Capture the cell that displays the provided text and extract its (x, y) central coordinate. 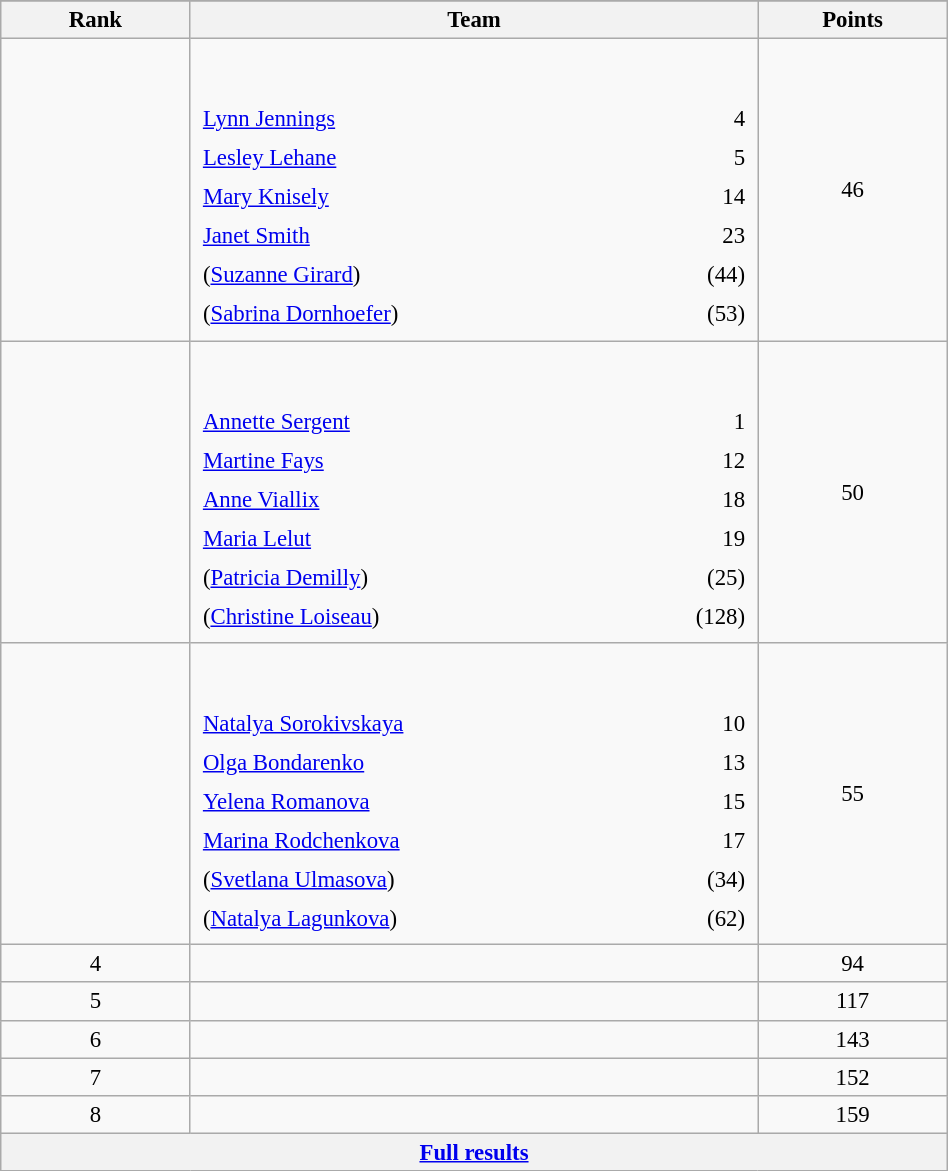
(Svetlana Ulmasova) (422, 880)
Lynn Jennings (421, 119)
1 (684, 421)
6 (96, 1039)
13 (700, 762)
Martine Fays (406, 460)
50 (852, 492)
(25) (684, 577)
15 (700, 801)
55 (852, 794)
Olga Bondarenko (422, 762)
(Patricia Demilly) (406, 577)
Full results (474, 1152)
Maria Lelut (406, 538)
(Sabrina Dornhoefer) (421, 314)
10 (700, 723)
(53) (698, 314)
Annette Sergent 1 Martine Fays 12 Anne Viallix 18 Maria Lelut 19 (Patricia Demilly) (25) (Christine Loiseau) (128) (474, 492)
Team (474, 20)
(34) (700, 880)
Mary Knisely (421, 197)
7 (96, 1077)
23 (698, 236)
159 (852, 1114)
Points (852, 20)
(128) (684, 616)
Rank (96, 20)
14 (698, 197)
152 (852, 1077)
Janet Smith (421, 236)
Lesley Lehane (421, 158)
46 (852, 190)
143 (852, 1039)
Lynn Jennings 4 Lesley Lehane 5 Mary Knisely 14 Janet Smith 23 (Suzanne Girard) (44) (Sabrina Dornhoefer) (53) (474, 190)
17 (700, 840)
Annette Sergent (406, 421)
Natalya Sorokivskaya (422, 723)
Anne Viallix (406, 499)
94 (852, 964)
(Suzanne Girard) (421, 275)
(44) (698, 275)
117 (852, 1002)
(Natalya Lagunkova) (422, 919)
Natalya Sorokivskaya 10 Olga Bondarenko 13 Yelena Romanova 15 Marina Rodchenkova 17 (Svetlana Ulmasova) (34) (Natalya Lagunkova) (62) (474, 794)
Marina Rodchenkova (422, 840)
19 (684, 538)
(62) (700, 919)
Yelena Romanova (422, 801)
18 (684, 499)
(Christine Loiseau) (406, 616)
8 (96, 1114)
12 (684, 460)
